Identify which cell holds the provided text, then report its (x, y) central coordinate. 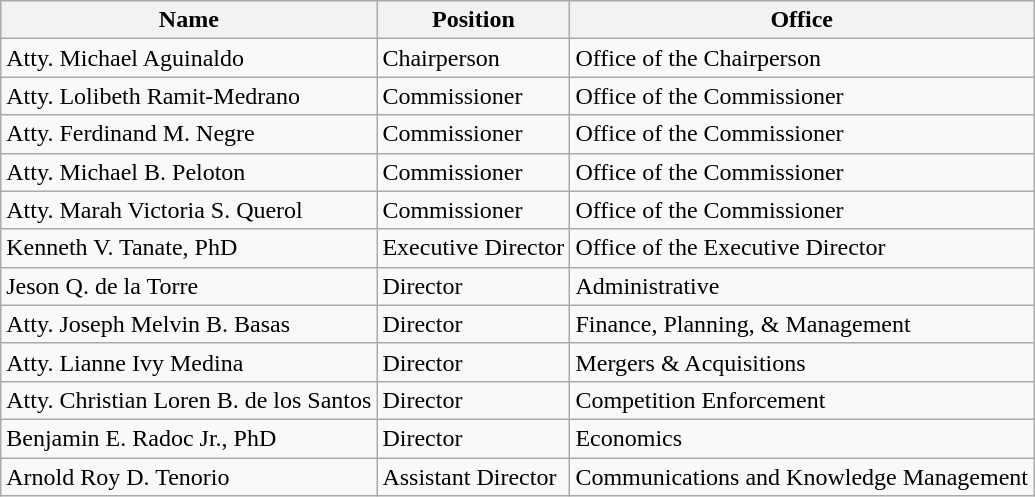
Position (474, 20)
Atty. Joseph Melvin B. Basas (189, 324)
Mergers & Acquisitions (802, 362)
Name (189, 20)
Benjamin E. Radoc Jr., PhD (189, 438)
Office of the Chairperson (802, 58)
Finance, Planning, & Management (802, 324)
Atty. Christian Loren B. de los Santos (189, 400)
Arnold Roy D. Tenorio (189, 477)
Assistant Director (474, 477)
Atty. Michael B. Peloton (189, 172)
Atty. Lianne Ivy Medina (189, 362)
Competition Enforcement (802, 400)
Office (802, 20)
Jeson Q. de la Torre (189, 286)
Economics (802, 438)
Atty. Lolibeth Ramit-Medrano (189, 96)
Chairperson (474, 58)
Kenneth V. Tanate, PhD (189, 248)
Communications and Knowledge Management (802, 477)
Executive Director (474, 248)
Atty. Marah Victoria S. Querol (189, 210)
Office of the Executive Director (802, 248)
Atty. Ferdinand M. Negre (189, 134)
Administrative (802, 286)
Atty. Michael Aguinaldo (189, 58)
